Extract the [x, y] coordinate from the center of the cell holding the provided text.  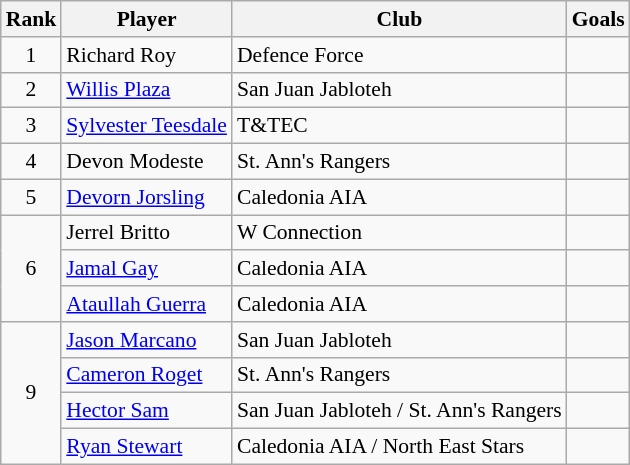
Jason Marcano [146, 340]
W Connection [400, 233]
Jamal Gay [146, 269]
Cameron Roget [146, 375]
T&TEC [400, 126]
Hector Sam [146, 411]
Richard Roy [146, 55]
3 [32, 126]
Sylvester Teesdale [146, 126]
Ryan Stewart [146, 447]
Player [146, 19]
Ataullah Guerra [146, 304]
6 [32, 268]
Caledonia AIA / North East Stars [400, 447]
9 [32, 393]
Rank [32, 19]
Jerrel Britto [146, 233]
Club [400, 19]
2 [32, 90]
4 [32, 162]
1 [32, 55]
Willis Plaza [146, 90]
Devorn Jorsling [146, 197]
Devon Modeste [146, 162]
Goals [598, 19]
San Juan Jabloteh / St. Ann's Rangers [400, 411]
Defence Force [400, 55]
5 [32, 197]
